Extract the [x, y] coordinate from the center of the cell holding the provided text.  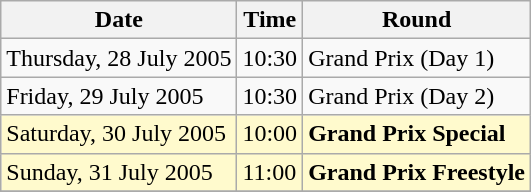
Saturday, 30 July 2005 [119, 134]
Time [270, 20]
Grand Prix (Day 1) [417, 58]
Friday, 29 July 2005 [119, 96]
Date [119, 20]
Grand Prix Freestyle [417, 172]
Sunday, 31 July 2005 [119, 172]
Grand Prix (Day 2) [417, 96]
10:00 [270, 134]
Grand Prix Special [417, 134]
11:00 [270, 172]
Thursday, 28 July 2005 [119, 58]
Round [417, 20]
